Locate the cell with the specified text and output its (X, Y) center coordinate. 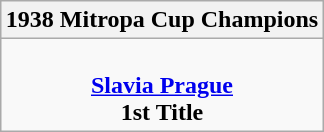
Slavia Prague 1st Title (162, 85)
1938 Mitropa Cup Champions (162, 20)
